Detect which cell encompasses the target text, then output its [X, Y] center coordinate. 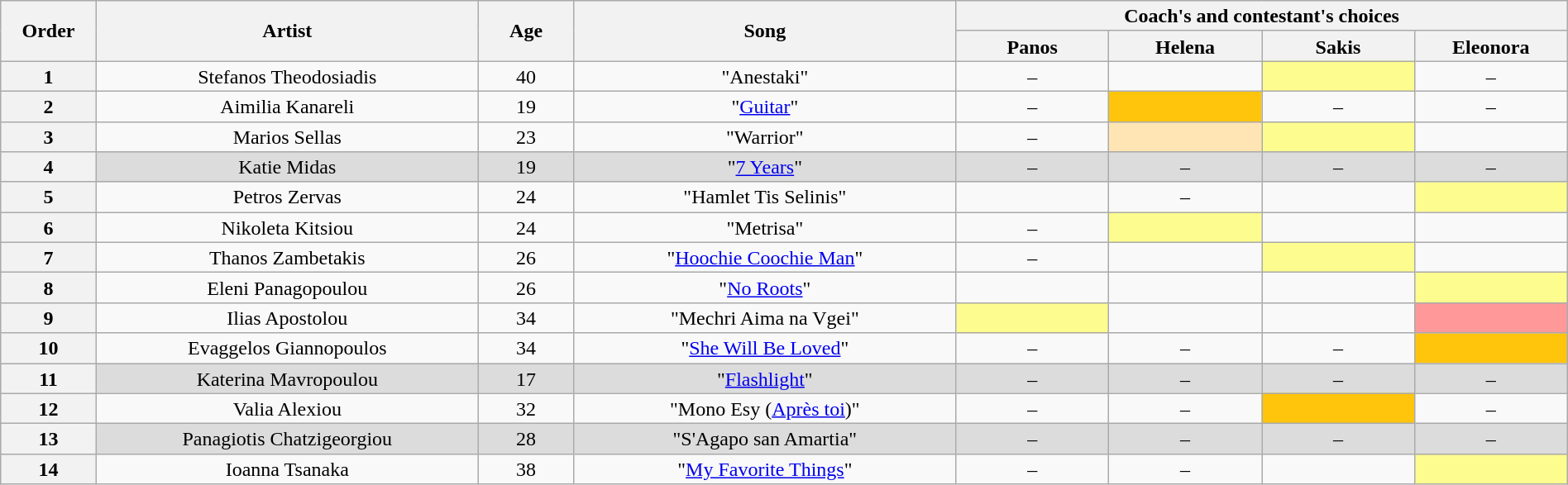
Katie Midas [287, 167]
2 [49, 106]
"Mono Esy (Après toi)" [765, 408]
Sakis [1338, 46]
7 [49, 258]
1 [49, 76]
"S'Agapo san Amartia" [765, 440]
23 [526, 137]
Thanos Zambetakis [287, 258]
6 [49, 228]
"My Favorite Things" [765, 469]
Order [49, 31]
Song [765, 31]
Panagiotis Chatzigeorgiou [287, 440]
13 [49, 440]
"Anestaki" [765, 76]
11 [49, 378]
17 [526, 378]
32 [526, 408]
"Guitar" [765, 106]
"Metrisa" [765, 228]
28 [526, 440]
5 [49, 197]
Helena [1186, 46]
"Warrior" [765, 137]
8 [49, 288]
Ilias Apostolou [287, 317]
"No Roots" [765, 288]
Stefanos Theodosiadis [287, 76]
Valia Alexiou [287, 408]
Panos [1032, 46]
Aimilia Kanareli [287, 106]
Coach's and contestant's choices [1262, 17]
Artist [287, 31]
"Hamlet Tis Selinis" [765, 197]
4 [49, 167]
Katerina Mavropoulou [287, 378]
"7 Years" [765, 167]
Petros Zervas [287, 197]
"Flashlight" [765, 378]
Nikoleta Kitsiou [287, 228]
"Mechri Aima na Vgei" [765, 317]
3 [49, 137]
12 [49, 408]
Evaggelos Giannopoulos [287, 349]
Eleni Panagopoulou [287, 288]
"Hoochie Coochie Man" [765, 258]
"She Will Be Loved" [765, 349]
Marios Sellas [287, 137]
Age [526, 31]
40 [526, 76]
38 [526, 469]
Ioanna Tsanaka [287, 469]
14 [49, 469]
9 [49, 317]
10 [49, 349]
Eleonora [1490, 46]
